Scan for the cell matching the given text and deliver its [x, y] coordinate at center. 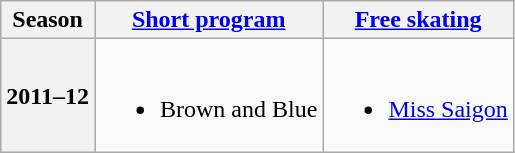
Miss Saigon [418, 96]
Short program [208, 20]
2011–12 [48, 96]
Free skating [418, 20]
Season [48, 20]
Brown and Blue [208, 96]
